Locate the cell with the specified text and output its [x, y] center coordinate. 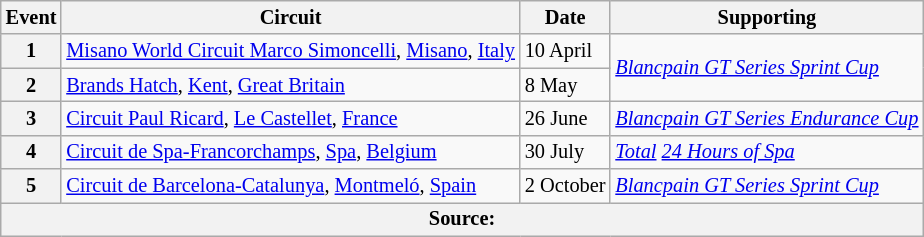
Supporting [766, 17]
Event [32, 17]
Circuit de Barcelona-Catalunya, Montmeló, Spain [290, 186]
2 [32, 85]
5 [32, 186]
Misano World Circuit Marco Simoncelli, Misano, Italy [290, 51]
2 October [566, 186]
30 July [566, 152]
10 April [566, 51]
Circuit [290, 17]
26 June [566, 118]
1 [32, 51]
Date [566, 17]
Circuit Paul Ricard, Le Castellet, France [290, 118]
Blancpain GT Series Endurance Cup [766, 118]
Circuit de Spa-Francorchamps, Spa, Belgium [290, 152]
Source: [462, 219]
Total 24 Hours of Spa [766, 152]
Brands Hatch, Kent, Great Britain [290, 85]
3 [32, 118]
8 May [566, 85]
4 [32, 152]
